Detect which cell encompasses the target text, then output its (X, Y) center coordinate. 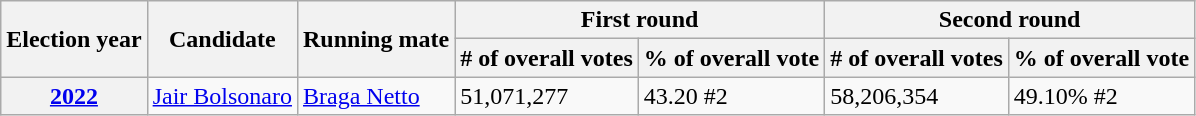
Second round (1010, 20)
Candidate (222, 39)
First round (640, 20)
43.20 #2 (731, 96)
49.10% #2 (1101, 96)
2022 (74, 96)
58,206,354 (917, 96)
Running mate (376, 39)
Braga Netto (376, 96)
Election year (74, 39)
51,071,277 (547, 96)
Jair Bolsonaro (222, 96)
